Search for the cell housing the specified text and yield its [X, Y] center coordinate. 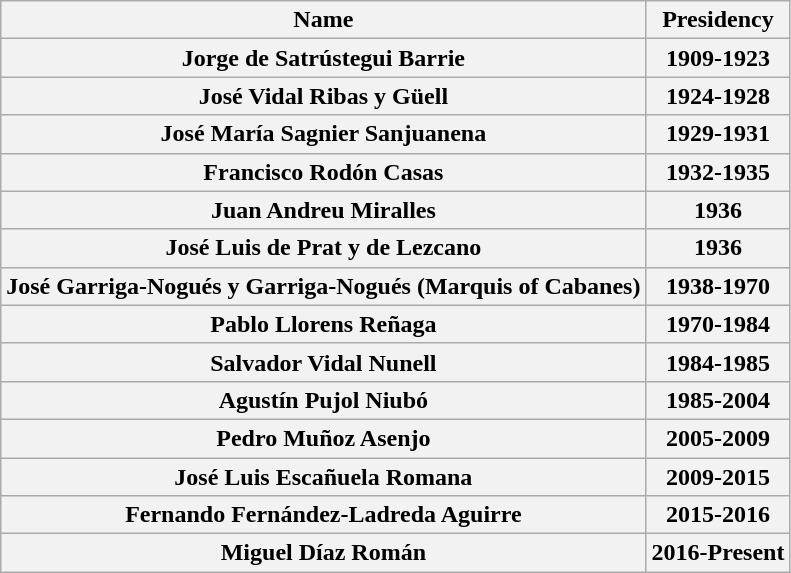
1984-1985 [718, 362]
1985-2004 [718, 400]
Francisco Rodón Casas [324, 172]
1929-1931 [718, 134]
Jorge de Satrústegui Barrie [324, 58]
Juan Andreu Miralles [324, 210]
José María Sagnier Sanjuanena [324, 134]
Agustín Pujol Niubó [324, 400]
1970-1984 [718, 324]
2016-Present [718, 553]
Pablo Llorens Reñaga [324, 324]
José Garriga-Nogués y Garriga-Nogués (Marquis of Cabanes) [324, 286]
1909-1923 [718, 58]
Fernando Fernández-Ladreda Aguirre [324, 515]
Salvador Vidal Nunell [324, 362]
2015-2016 [718, 515]
1924-1928 [718, 96]
2009-2015 [718, 477]
José Luis de Prat y de Lezcano [324, 248]
1938-1970 [718, 286]
José Luis Escañuela Romana [324, 477]
1932-1935 [718, 172]
2005-2009 [718, 438]
Name [324, 20]
Presidency [718, 20]
José Vidal Ribas y Güell [324, 96]
Miguel Díaz Román [324, 553]
Pedro Muñoz Asenjo [324, 438]
